Find where the given text appears and provide that cell's center as [X, Y] coordinate. 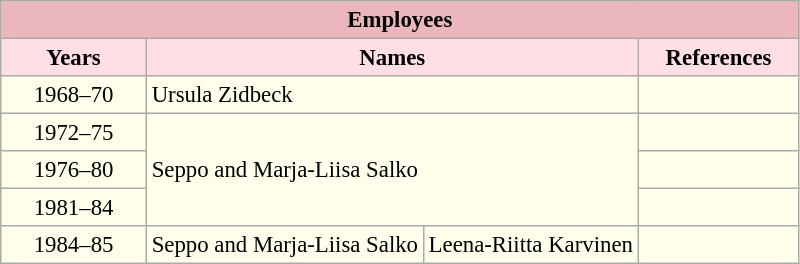
Years [74, 58]
1976–80 [74, 170]
Employees [400, 20]
1968–70 [74, 95]
1984–85 [74, 245]
1972–75 [74, 133]
Ursula Zidbeck [392, 95]
Names [392, 58]
1981–84 [74, 208]
References [718, 58]
Leena-Riitta Karvinen [530, 245]
